Capture the cell that displays the provided text and extract its (x, y) central coordinate. 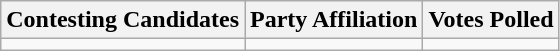
Party Affiliation (334, 20)
Contesting Candidates (123, 20)
Votes Polled (491, 20)
